Return the [X, Y] coordinate for the center point of the cell that contains the specified text.  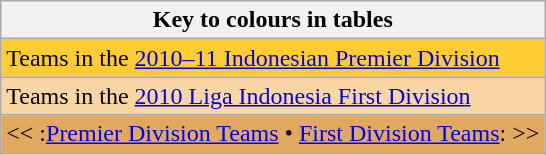
Teams in the 2010–11 Indonesian Premier Division [273, 58]
Teams in the 2010 Liga Indonesia First Division [273, 96]
<< :Premier Division Teams • First Division Teams: >> [273, 134]
Key to colours in tables [273, 20]
